Determine the (x, y) coordinate at the center of the cell enclosing the given text.  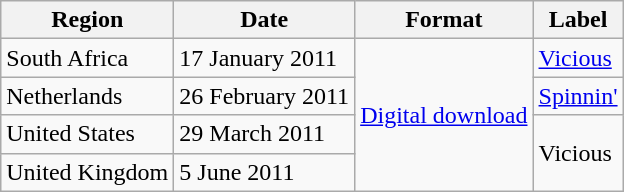
Digital download (444, 115)
Label (578, 20)
South Africa (88, 58)
Spinnin' (578, 96)
17 January 2011 (264, 58)
Region (88, 20)
Date (264, 20)
Format (444, 20)
5 June 2011 (264, 172)
29 March 2011 (264, 134)
26 February 2011 (264, 96)
United Kingdom (88, 172)
United States (88, 134)
Netherlands (88, 96)
